Return [x, y] of the center of cell containing provided text 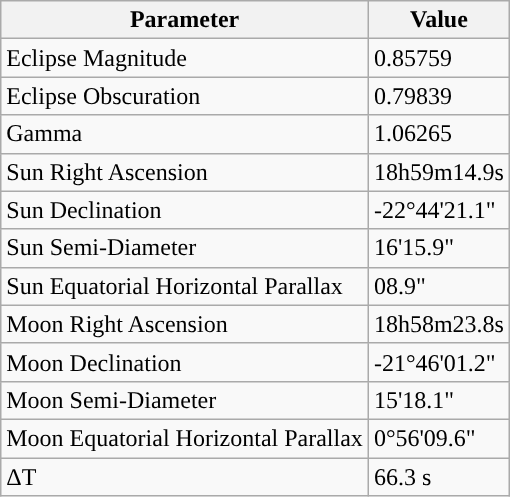
15'18.1" [438, 400]
Moon Right Ascension [185, 324]
0.85759 [438, 58]
0.79839 [438, 96]
Moon Semi-Diameter [185, 400]
08.9" [438, 286]
Parameter [185, 20]
Gamma [185, 134]
-21°46'01.2" [438, 362]
Sun Right Ascension [185, 172]
Eclipse Obscuration [185, 96]
Eclipse Magnitude [185, 58]
18h58m23.8s [438, 324]
0°56'09.6" [438, 438]
Moon Equatorial Horizontal Parallax [185, 438]
1.06265 [438, 134]
16'15.9" [438, 248]
Sun Semi-Diameter [185, 248]
Value [438, 20]
66.3 s [438, 477]
ΔT [185, 477]
Sun Equatorial Horizontal Parallax [185, 286]
Moon Declination [185, 362]
18h59m14.9s [438, 172]
-22°44'21.1" [438, 210]
Sun Declination [185, 210]
